Extract the (x, y) coordinate from the center of the cell holding the provided text.  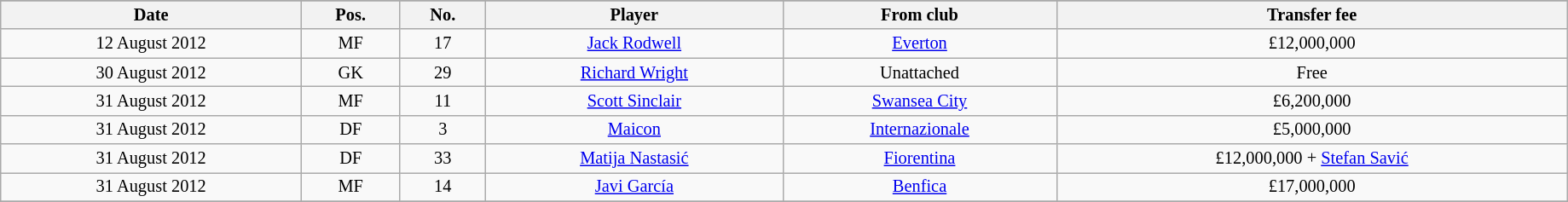
Javi García (634, 187)
Transfer fee (1311, 14)
Date (152, 14)
£6,200,000 (1311, 101)
No. (443, 14)
£17,000,000 (1311, 187)
14 (443, 187)
Player (634, 14)
Benfica (919, 187)
Fiorentina (919, 159)
33 (443, 159)
3 (443, 130)
Internazionale (919, 130)
Everton (919, 43)
12 August 2012 (152, 43)
GK (351, 72)
Richard Wright (634, 72)
11 (443, 101)
£12,000,000 (1311, 43)
29 (443, 72)
Unattached (919, 72)
Free (1311, 72)
Maicon (634, 130)
Matija Nastasić (634, 159)
Scott Sinclair (634, 101)
£5,000,000 (1311, 130)
Pos. (351, 14)
30 August 2012 (152, 72)
17 (443, 43)
£12,000,000 + Stefan Savić (1311, 159)
From club (919, 14)
Swansea City (919, 101)
Jack Rodwell (634, 43)
